Return [x, y] of the center of cell containing provided text 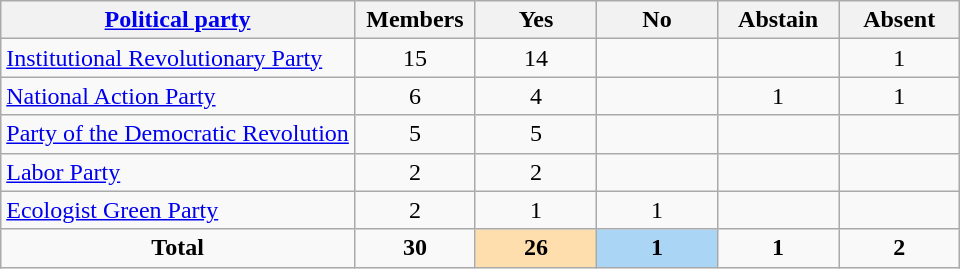
6 [414, 96]
26 [536, 248]
Yes [536, 20]
30 [414, 248]
Institutional Revolutionary Party [178, 58]
Political party [178, 20]
Party of the Democratic Revolution [178, 134]
Ecologist Green Party [178, 210]
4 [536, 96]
Members [414, 20]
Absent [900, 20]
15 [414, 58]
14 [536, 58]
National Action Party [178, 96]
Abstain [778, 20]
Total [178, 248]
Labor Party [178, 172]
No [658, 20]
